Scan for the cell matching the given text and deliver its (X, Y) coordinate at center. 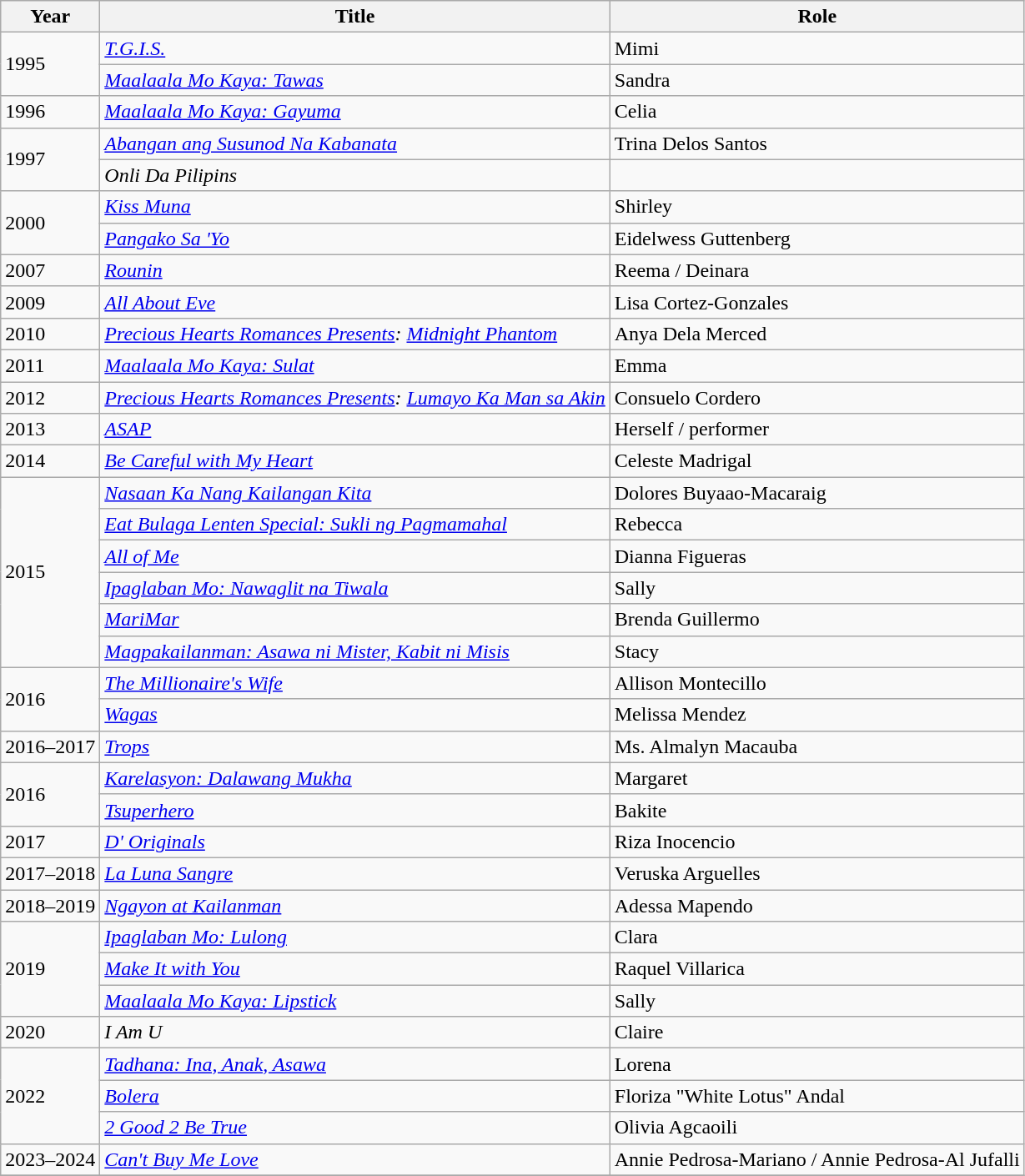
Precious Hearts Romances Presents: Midnight Phantom (355, 334)
The Millionaire's Wife (355, 683)
1995 (50, 64)
Tadhana: Ina, Anak, Asawa (355, 1064)
I Am U (355, 1033)
MariMar (355, 620)
Celia (817, 112)
Kiss Muna (355, 207)
2022 (50, 1096)
Lisa Cortez-Gonzales (817, 302)
2009 (50, 302)
Ipaglaban Mo: Nawaglit na Tiwala (355, 588)
Nasaan Ka Nang Kailangan Kita (355, 493)
Herself / performer (817, 430)
Karelasyon: Dalawang Mukha (355, 778)
Can't Buy Me Love (355, 1159)
Dianna Figueras (817, 556)
Claire (817, 1033)
2017–2018 (50, 873)
Dolores Buyaao-Macaraig (817, 493)
Lorena (817, 1064)
Ngayon at Kailanman (355, 905)
Be Careful with My Heart (355, 461)
Pangako Sa 'Yo (355, 239)
Sandra (817, 80)
Adessa Mapendo (817, 905)
Reema / Deinara (817, 270)
2017 (50, 842)
Clara (817, 937)
Raquel Villarica (817, 969)
2012 (50, 398)
Year (50, 17)
2013 (50, 430)
Rebecca (817, 525)
Floriza "White Lotus" Andal (817, 1096)
Anya Dela Merced (817, 334)
2020 (50, 1033)
Consuelo Cordero (817, 398)
Maalaala Mo Kaya: Sulat (355, 365)
All of Me (355, 556)
Eidelwess Guttenberg (817, 239)
Onli Da Pilipins (355, 175)
Magpakailanman: Asawa ni Mister, Kabit ni Misis (355, 651)
Trina Delos Santos (817, 143)
Ipaglaban Mo: Lulong (355, 937)
Mimi (817, 48)
2016–2017 (50, 746)
ASAP (355, 430)
2015 (50, 572)
2 Good 2 Be True (355, 1128)
D' Originals (355, 842)
1996 (50, 112)
Precious Hearts Romances Presents: Lumayo Ka Man sa Akin (355, 398)
Olivia Agcaoili (817, 1128)
T.G.I.S. (355, 48)
Margaret (817, 778)
Bolera (355, 1096)
Make It with You (355, 969)
Eat Bulaga Lenten Special: Sukli ng Pagmamahal (355, 525)
Melissa Mendez (817, 715)
Maalaala Mo Kaya: Gayuma (355, 112)
Maalaala Mo Kaya: Lipstick (355, 1001)
Riza Inocencio (817, 842)
Brenda Guillermo (817, 620)
Bakite (817, 810)
2000 (50, 223)
Tsuperhero (355, 810)
2007 (50, 270)
Maalaala Mo Kaya: Tawas (355, 80)
Rounin (355, 270)
2011 (50, 365)
2019 (50, 969)
Ms. Almalyn Macauba (817, 746)
2018–2019 (50, 905)
2010 (50, 334)
Annie Pedrosa-Mariano / Annie Pedrosa-Al Jufalli (817, 1159)
La Luna Sangre (355, 873)
Celeste Madrigal (817, 461)
Trops (355, 746)
Allison Montecillo (817, 683)
Veruska Arguelles (817, 873)
Role (817, 17)
2014 (50, 461)
2023–2024 (50, 1159)
Abangan ang Susunod Na Kabanata (355, 143)
All About Eve (355, 302)
Stacy (817, 651)
1997 (50, 159)
Emma (817, 365)
Title (355, 17)
Shirley (817, 207)
Wagas (355, 715)
